Search for the cell housing the specified text and yield its (X, Y) center coordinate. 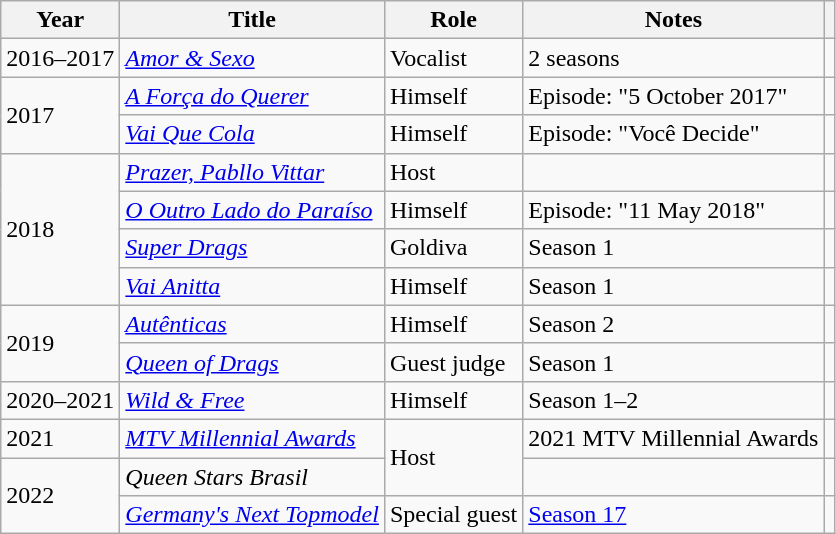
2021 MTV Millennial Awards (674, 438)
Episode: "5 October 2017" (674, 96)
Role (453, 20)
Vai Que Cola (252, 134)
Season 17 (674, 515)
2019 (60, 343)
Vocalist (453, 58)
Super Drags (252, 248)
Queen of Drags (252, 362)
Goldiva (453, 248)
Season 1–2 (674, 400)
2021 (60, 438)
2022 (60, 496)
2016–2017 (60, 58)
Title (252, 20)
MTV Millennial Awards (252, 438)
Special guest (453, 515)
2 seasons (674, 58)
2020–2021 (60, 400)
Season 2 (674, 324)
Germany's Next Topmodel (252, 515)
Notes (674, 20)
Episode: "Você Decide" (674, 134)
Episode: "11 May 2018" (674, 210)
2017 (60, 115)
2018 (60, 229)
O Outro Lado do Paraíso (252, 210)
Amor & Sexo (252, 58)
Prazer, Pabllo Vittar (252, 172)
Vai Anitta (252, 286)
Year (60, 20)
Wild & Free (252, 400)
A Força do Querer (252, 96)
Guest judge (453, 362)
Autênticas (252, 324)
Queen Stars Brasil (252, 477)
